Provide the (X, Y) coordinate of the cell's center where the given text is located.  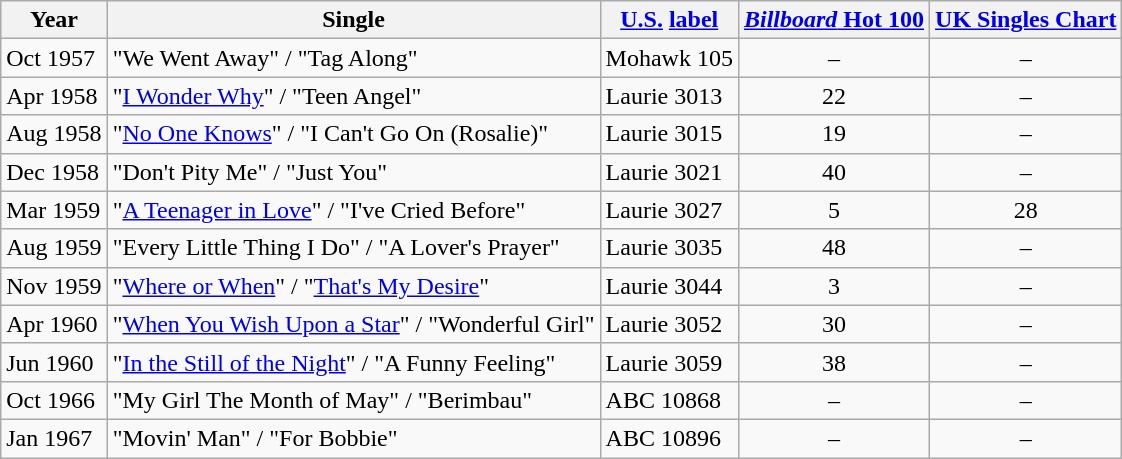
Laurie 3044 (669, 286)
48 (834, 248)
Laurie 3052 (669, 324)
28 (1026, 210)
Dec 1958 (54, 172)
Jan 1967 (54, 438)
Mar 1959 (54, 210)
ABC 10868 (669, 400)
Apr 1960 (54, 324)
UK Singles Chart (1026, 20)
Laurie 3027 (669, 210)
"When You Wish Upon a Star" / "Wonderful Girl" (354, 324)
"No One Knows" / "I Can't Go On (Rosalie)" (354, 134)
19 (834, 134)
22 (834, 96)
Laurie 3015 (669, 134)
Year (54, 20)
"Don't Pity Me" / "Just You" (354, 172)
"In the Still of the Night" / "A Funny Feeling" (354, 362)
Laurie 3035 (669, 248)
U.S. label (669, 20)
Mohawk 105 (669, 58)
Single (354, 20)
3 (834, 286)
Laurie 3021 (669, 172)
Aug 1958 (54, 134)
Billboard Hot 100 (834, 20)
"My Girl The Month of May" / "Berimbau" (354, 400)
Nov 1959 (54, 286)
"Where or When" / "That's My Desire" (354, 286)
Jun 1960 (54, 362)
"We Went Away" / "Tag Along" (354, 58)
Oct 1957 (54, 58)
"A Teenager in Love" / "I've Cried Before" (354, 210)
"Every Little Thing I Do" / "A Lover's Prayer" (354, 248)
Oct 1966 (54, 400)
Aug 1959 (54, 248)
30 (834, 324)
ABC 10896 (669, 438)
Apr 1958 (54, 96)
38 (834, 362)
5 (834, 210)
40 (834, 172)
"I Wonder Why" / "Teen Angel" (354, 96)
"Movin' Man" / "For Bobbie" (354, 438)
Laurie 3013 (669, 96)
Laurie 3059 (669, 362)
